Return the (X, Y) coordinate for the center point of the cell that contains the specified text.  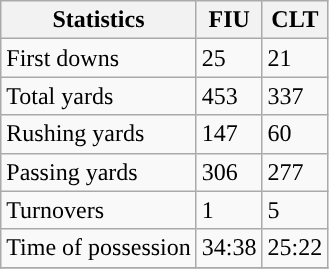
21 (295, 58)
CLT (295, 20)
25 (229, 58)
453 (229, 96)
Time of possession (99, 248)
Total yards (99, 96)
60 (295, 134)
147 (229, 134)
306 (229, 172)
5 (295, 210)
Turnovers (99, 210)
337 (295, 96)
25:22 (295, 248)
1 (229, 210)
FIU (229, 20)
34:38 (229, 248)
Rushing yards (99, 134)
Statistics (99, 20)
277 (295, 172)
Passing yards (99, 172)
First downs (99, 58)
